Search for the cell housing the specified text and yield its (x, y) center coordinate. 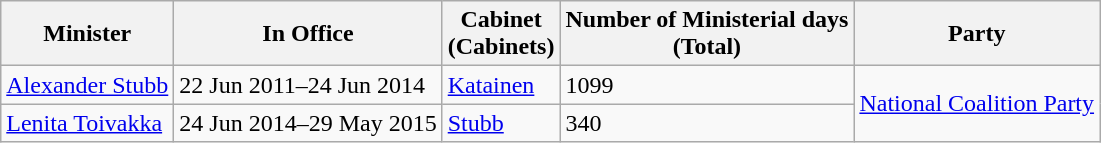
Lenita Toivakka (88, 123)
340 (707, 123)
Stubb (501, 123)
Minister (88, 34)
Number of Ministerial days (Total) (707, 34)
22 Jun 2011–24 Jun 2014 (308, 85)
Katainen (501, 85)
Party (977, 34)
24 Jun 2014–29 May 2015 (308, 123)
1099 (707, 85)
Cabinet(Cabinets) (501, 34)
National Coalition Party (977, 104)
Alexander Stubb (88, 85)
In Office (308, 34)
